Extract the (X, Y) coordinate from the center of the cell holding the provided text.  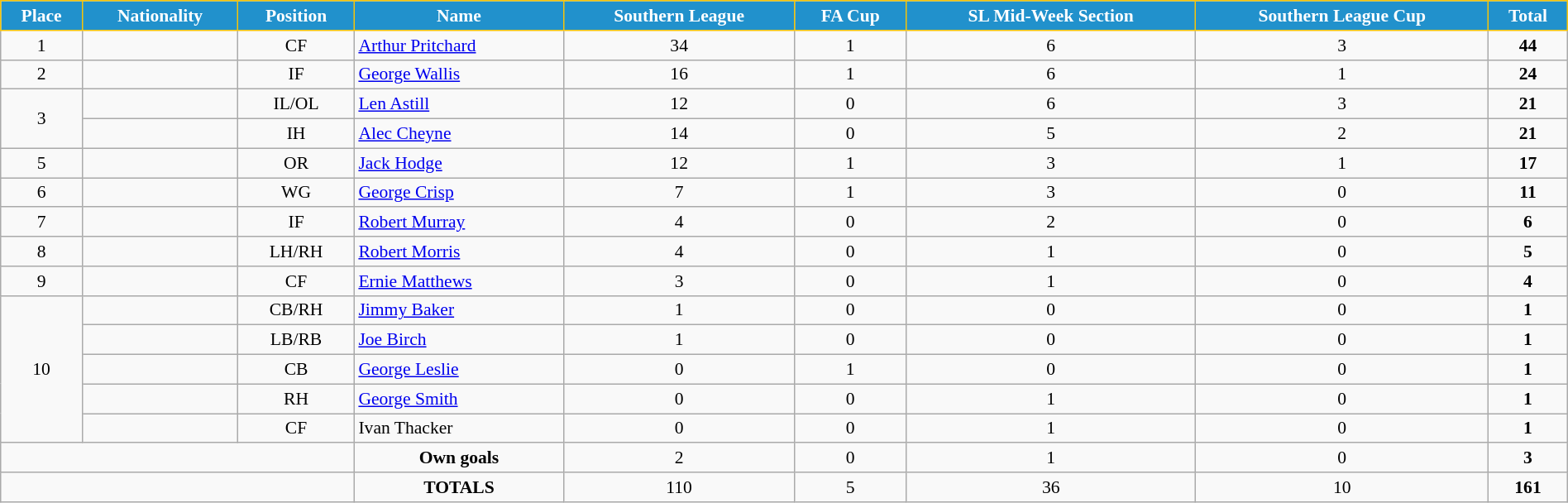
George Smith (458, 399)
Ivan Thacker (458, 429)
14 (680, 134)
Jimmy Baker (458, 310)
IH (296, 134)
44 (1528, 46)
34 (680, 46)
Nationality (160, 16)
Own goals (458, 458)
WG (296, 193)
Southern League (680, 16)
110 (680, 487)
Robert Morris (458, 251)
CB (296, 370)
Arthur Pritchard (458, 46)
Total (1528, 16)
OR (296, 163)
9 (41, 281)
Southern League Cup (1342, 16)
Name (458, 16)
Robert Murray (458, 223)
Jack Hodge (458, 163)
Position (296, 16)
161 (1528, 487)
Len Astill (458, 104)
11 (1528, 193)
RH (296, 399)
16 (680, 74)
Ernie Matthews (458, 281)
LH/RH (296, 251)
George Crisp (458, 193)
FA Cup (850, 16)
Alec Cheyne (458, 134)
TOTALS (458, 487)
Place (41, 16)
36 (1051, 487)
George Leslie (458, 370)
8 (41, 251)
24 (1528, 74)
CB/RH (296, 310)
SL Mid-Week Section (1051, 16)
Joe Birch (458, 340)
George Wallis (458, 74)
17 (1528, 163)
LB/RB (296, 340)
IL/OL (296, 104)
